Pinpoint the cell where the given text exists, returning its [x, y] midpoint coordinate. 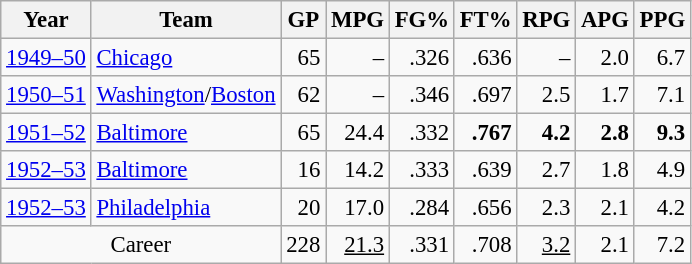
Team [186, 20]
.346 [422, 95]
Year [46, 20]
3.2 [546, 245]
FT% [486, 20]
.708 [486, 245]
.326 [422, 58]
62 [304, 95]
Career [141, 245]
APG [606, 20]
.331 [422, 245]
MPG [358, 20]
1950–51 [46, 95]
.332 [422, 133]
4.9 [662, 170]
16 [304, 170]
17.0 [358, 208]
9.3 [662, 133]
24.4 [358, 133]
RPG [546, 20]
.697 [486, 95]
2.3 [546, 208]
1.8 [606, 170]
.639 [486, 170]
1951–52 [46, 133]
PPG [662, 20]
21.3 [358, 245]
2.7 [546, 170]
7.2 [662, 245]
.284 [422, 208]
1949–50 [46, 58]
GP [304, 20]
Washington/Boston [186, 95]
2.0 [606, 58]
228 [304, 245]
1.7 [606, 95]
.656 [486, 208]
6.7 [662, 58]
Chicago [186, 58]
7.1 [662, 95]
2.8 [606, 133]
FG% [422, 20]
.636 [486, 58]
14.2 [358, 170]
2.5 [546, 95]
Philadelphia [186, 208]
.767 [486, 133]
.333 [422, 170]
20 [304, 208]
